Scan for the cell matching the given text and deliver its (X, Y) coordinate at center. 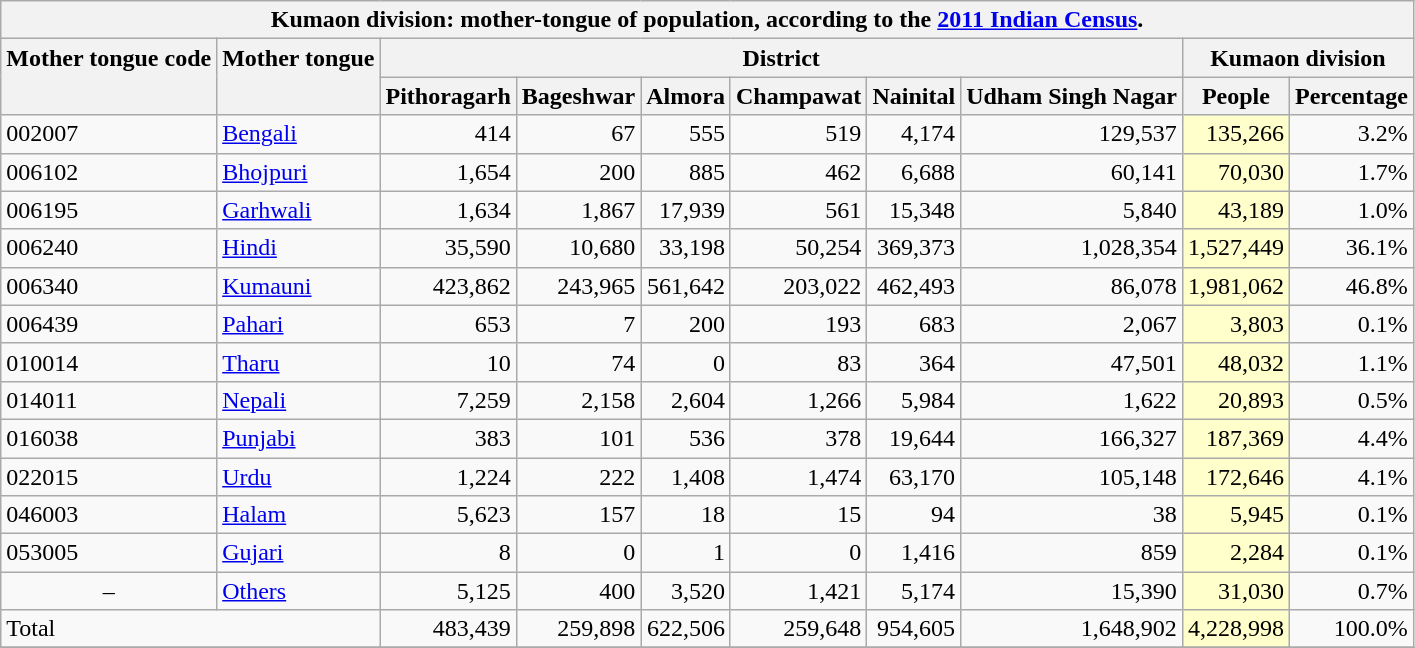
Bageshwar (578, 96)
People (1236, 96)
129,537 (1072, 134)
683 (914, 324)
4,228,998 (1236, 629)
38 (1072, 515)
Almora (686, 96)
86,078 (1072, 286)
Champawat (798, 96)
7 (578, 324)
Total (190, 629)
Hindi (298, 248)
243,965 (578, 286)
105,148 (1072, 477)
1,266 (798, 400)
3,803 (1236, 324)
10 (448, 362)
15 (798, 515)
67 (578, 134)
172,646 (1236, 477)
3,520 (686, 591)
Kumauni (298, 286)
0.5% (1351, 400)
010014 (109, 362)
006439 (109, 324)
70,030 (1236, 172)
1,416 (914, 553)
17,939 (686, 210)
622,506 (686, 629)
157 (578, 515)
364 (914, 362)
60,141 (1072, 172)
Nainital (914, 96)
Mother tongue code (109, 77)
94 (914, 515)
378 (798, 438)
369,373 (914, 248)
561 (798, 210)
4.1% (1351, 477)
2,284 (1236, 553)
100.0% (1351, 629)
48,032 (1236, 362)
Others (298, 591)
519 (798, 134)
Percentage (1351, 96)
19,644 (914, 438)
383 (448, 438)
536 (686, 438)
1 (686, 553)
Bengali (298, 134)
Halam (298, 515)
006195 (109, 210)
259,648 (798, 629)
33,198 (686, 248)
135,266 (1236, 134)
Garhwali (298, 210)
555 (686, 134)
Udham Singh Nagar (1072, 96)
423,862 (448, 286)
10,680 (578, 248)
5,840 (1072, 210)
4.4% (1351, 438)
1.1% (1351, 362)
1.0% (1351, 210)
203,022 (798, 286)
006340 (109, 286)
046003 (109, 515)
Kumaon division: mother-tongue of population, according to the 2011 Indian Census. (708, 20)
1,028,354 (1072, 248)
2,067 (1072, 324)
36.1% (1351, 248)
4,174 (914, 134)
47,501 (1072, 362)
Pithoragarh (448, 96)
2,158 (578, 400)
1,474 (798, 477)
1,408 (686, 477)
006240 (109, 248)
1.7% (1351, 172)
74 (578, 362)
5,125 (448, 591)
Gujari (298, 553)
5,984 (914, 400)
35,590 (448, 248)
Tharu (298, 362)
022015 (109, 477)
5,174 (914, 591)
6,688 (914, 172)
859 (1072, 553)
1,634 (448, 210)
46.8% (1351, 286)
101 (578, 438)
653 (448, 324)
43,189 (1236, 210)
561,642 (686, 286)
Mother tongue (298, 77)
400 (578, 591)
Punjabi (298, 438)
885 (686, 172)
187,369 (1236, 438)
2,604 (686, 400)
462 (798, 172)
1,527,449 (1236, 248)
5,623 (448, 515)
5,945 (1236, 515)
193 (798, 324)
483,439 (448, 629)
014011 (109, 400)
District (781, 58)
20,893 (1236, 400)
Pahari (298, 324)
50,254 (798, 248)
222 (578, 477)
8 (448, 553)
053005 (109, 553)
002007 (109, 134)
15,348 (914, 210)
1,421 (798, 591)
Nepali (298, 400)
63,170 (914, 477)
462,493 (914, 286)
016038 (109, 438)
954,605 (914, 629)
3.2% (1351, 134)
Bhojpuri (298, 172)
006102 (109, 172)
18 (686, 515)
259,898 (578, 629)
– (109, 591)
15,390 (1072, 591)
83 (798, 362)
1,648,902 (1072, 629)
31,030 (1236, 591)
Kumaon division (1298, 58)
1,622 (1072, 400)
1,867 (578, 210)
0.7% (1351, 591)
Urdu (298, 477)
166,327 (1072, 438)
414 (448, 134)
1,224 (448, 477)
1,981,062 (1236, 286)
1,654 (448, 172)
7,259 (448, 400)
